From the cell containing the given text, extract its center point as [X, Y] coordinate. 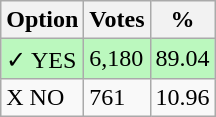
89.04 [182, 59]
✓ YES [42, 59]
761 [117, 97]
X NO [42, 97]
Votes [117, 20]
Option [42, 20]
6,180 [117, 59]
% [182, 20]
10.96 [182, 97]
